Identify which cell holds the provided text, then report its (x, y) central coordinate. 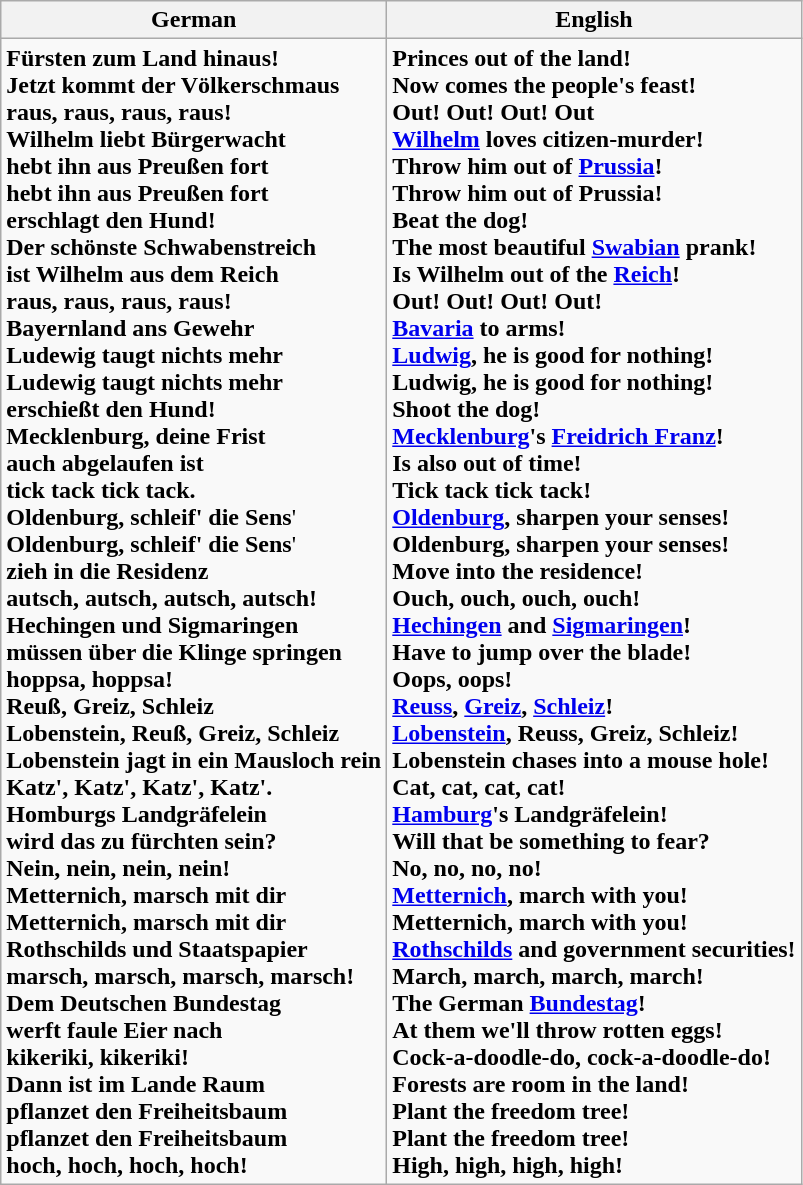
German (194, 20)
English (594, 20)
